Pinpoint the cell where the given text exists, returning its [X, Y] midpoint coordinate. 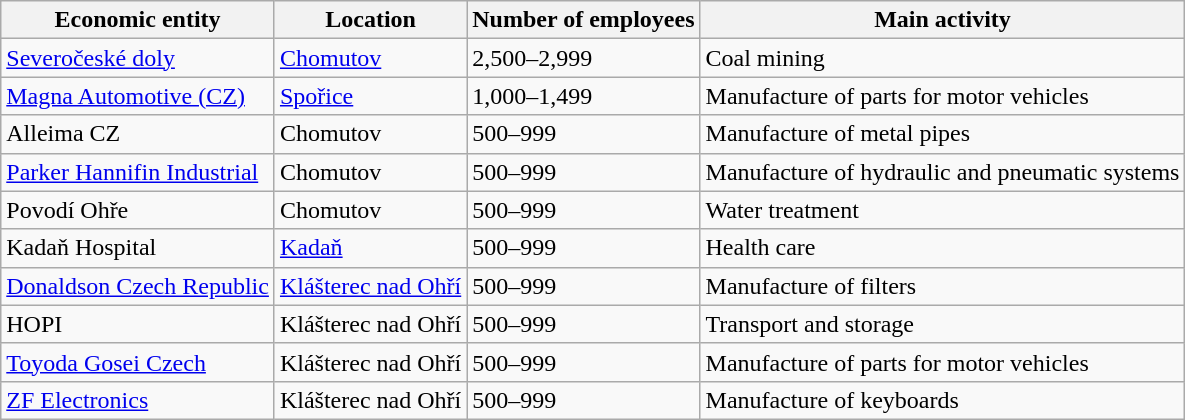
Kadaň Hospital [138, 248]
Kadaň [370, 248]
Transport and storage [942, 324]
Economic entity [138, 20]
Manufacture of keyboards [942, 400]
Magna Automotive (CZ) [138, 96]
Number of employees [584, 20]
Manufacture of metal pipes [942, 134]
1,000–1,499 [584, 96]
Povodí Ohře [138, 210]
ZF Electronics [138, 400]
Manufacture of hydraulic and pneumatic systems [942, 172]
Coal mining [942, 58]
Alleima CZ [138, 134]
Donaldson Czech Republic [138, 286]
2,500–2,999 [584, 58]
Parker Hannifin Industrial [138, 172]
Location [370, 20]
Main activity [942, 20]
HOPI [138, 324]
Severočeské doly [138, 58]
Toyoda Gosei Czech [138, 362]
Water treatment [942, 210]
Health care [942, 248]
Spořice [370, 96]
Manufacture of filters [942, 286]
